Identify which cell holds the provided text, then report its [X, Y] central coordinate. 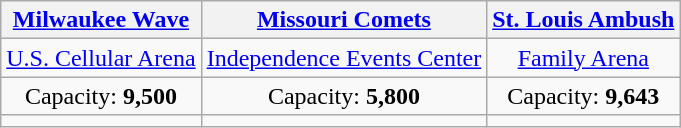
U.S. Cellular Arena [101, 58]
Capacity: 9,643 [584, 96]
St. Louis Ambush [584, 20]
Family Arena [584, 58]
Missouri Comets [344, 20]
Capacity: 5,800 [344, 96]
Capacity: 9,500 [101, 96]
Milwaukee Wave [101, 20]
Independence Events Center [344, 58]
